Detect which cell encompasses the target text, then output its (x, y) center coordinate. 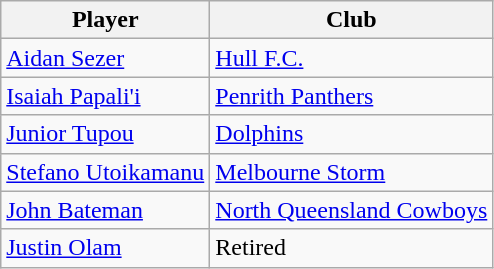
Player (106, 20)
Junior Tupou (106, 134)
Penrith Panthers (352, 96)
John Bateman (106, 210)
Club (352, 20)
Dolphins (352, 134)
Stefano Utoikamanu (106, 172)
Justin Olam (106, 248)
Retired (352, 248)
Melbourne Storm (352, 172)
Isaiah Papali'i (106, 96)
Hull F.C. (352, 58)
Aidan Sezer (106, 58)
North Queensland Cowboys (352, 210)
